Pinpoint the cell where the given text exists, returning its [X, Y] midpoint coordinate. 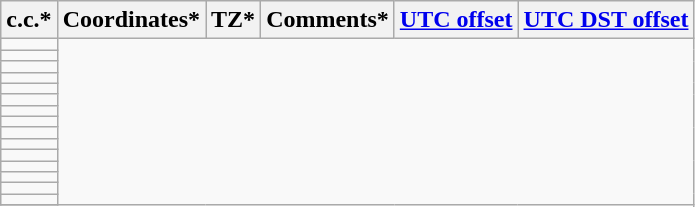
UTC DST offset [606, 20]
c.c.* [29, 20]
TZ* [234, 20]
UTC offset [456, 20]
Comments* [328, 20]
Coordinates* [131, 20]
